Find where the given text appears and provide that cell's center as (x, y) coordinate. 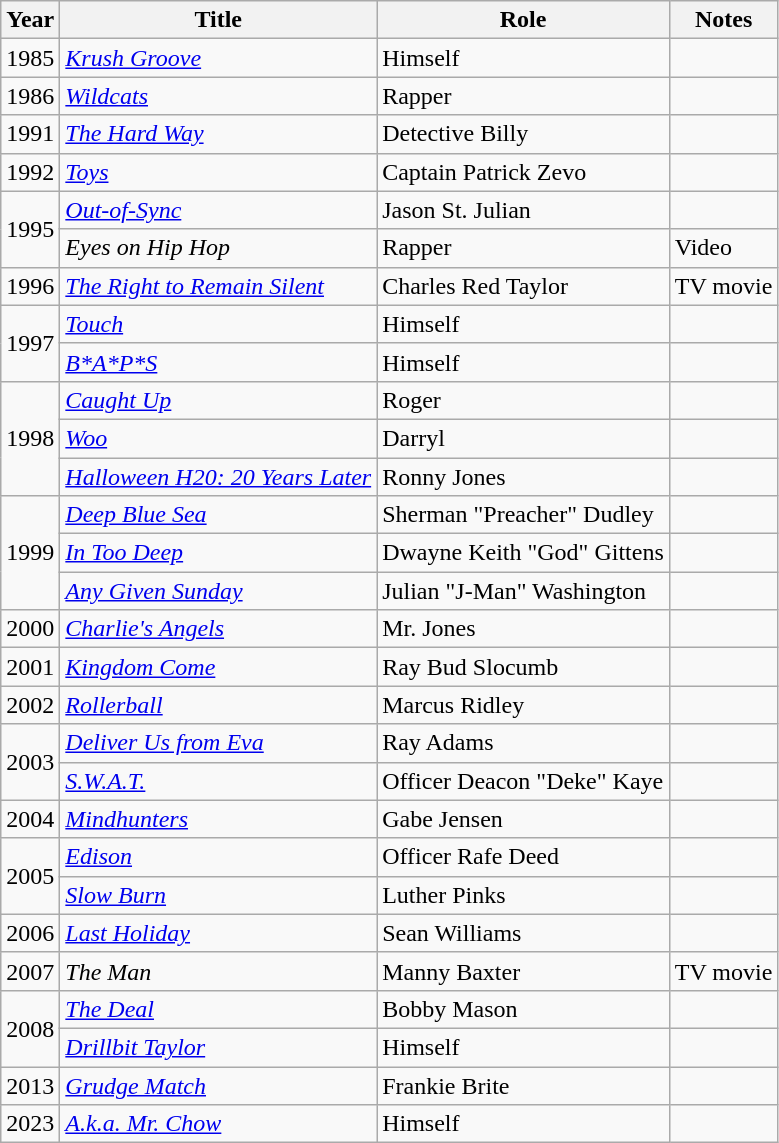
Role (524, 20)
Out-of-Sync (218, 210)
2013 (30, 1085)
The Hard Way (218, 134)
Frankie Brite (524, 1085)
The Right to Remain Silent (218, 286)
2002 (30, 705)
Bobby Mason (524, 1009)
Ray Adams (524, 743)
Notes (724, 20)
Roger (524, 400)
Kingdom Come (218, 667)
Charlie's Angels (218, 629)
Drillbit Taylor (218, 1047)
Halloween H20: 20 Years Later (218, 477)
2008 (30, 1028)
Woo (218, 438)
2003 (30, 762)
S.W.A.T. (218, 781)
Ronny Jones (524, 477)
2000 (30, 629)
Dwayne Keith "God" Gittens (524, 553)
1992 (30, 172)
B*A*P*S (218, 362)
Any Given Sunday (218, 591)
2023 (30, 1124)
Eyes on Hip Hop (218, 248)
Sherman "Preacher" Dudley (524, 515)
2007 (30, 971)
Toys (218, 172)
1999 (30, 553)
2001 (30, 667)
In Too Deep (218, 553)
1997 (30, 343)
Slow Burn (218, 895)
Detective Billy (524, 134)
Edison (218, 857)
Caught Up (218, 400)
Sean Williams (524, 933)
Mindhunters (218, 819)
2004 (30, 819)
2006 (30, 933)
1985 (30, 58)
1991 (30, 134)
Ray Bud Slocumb (524, 667)
Manny Baxter (524, 971)
Marcus Ridley (524, 705)
The Deal (218, 1009)
Deliver Us from Eva (218, 743)
Charles Red Taylor (524, 286)
1996 (30, 286)
Jason St. Julian (524, 210)
Year (30, 20)
Wildcats (218, 96)
1998 (30, 438)
The Man (218, 971)
Captain Patrick Zevo (524, 172)
2005 (30, 876)
Officer Deacon "Deke" Kaye (524, 781)
Video (724, 248)
Grudge Match (218, 1085)
Julian "J-Man" Washington (524, 591)
1995 (30, 229)
1986 (30, 96)
Krush Groove (218, 58)
Gabe Jensen (524, 819)
A.k.a. Mr. Chow (218, 1124)
Darryl (524, 438)
Mr. Jones (524, 629)
Deep Blue Sea (218, 515)
Title (218, 20)
Officer Rafe Deed (524, 857)
Luther Pinks (524, 895)
Touch (218, 324)
Last Holiday (218, 933)
Rollerball (218, 705)
